Return [x, y] of the center of cell containing provided text 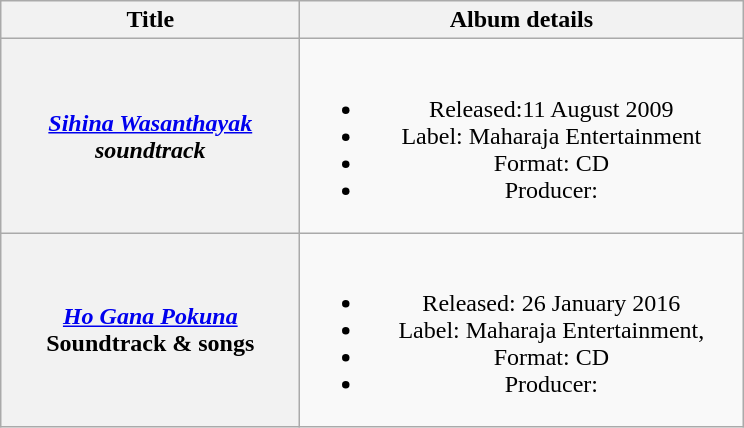
Released: 26 January 2016Label: Maharaja Entertainment,Format: CDProducer: [522, 330]
Sihina Wasanthayak soundtrack [150, 136]
Ho Gana Pokuna Soundtrack & songs [150, 330]
Album details [522, 20]
Title [150, 20]
Released:11 August 2009Label: Maharaja EntertainmentFormat: CDProducer: [522, 136]
